Return (X, Y) of the center of cell containing provided text 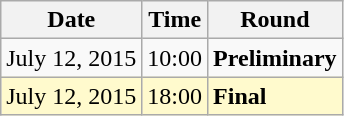
Time (175, 20)
Preliminary (276, 58)
Round (276, 20)
Date (72, 20)
Final (276, 96)
18:00 (175, 96)
10:00 (175, 58)
